For the text-containing cell, return its midpoint in [x, y] coordinate format. 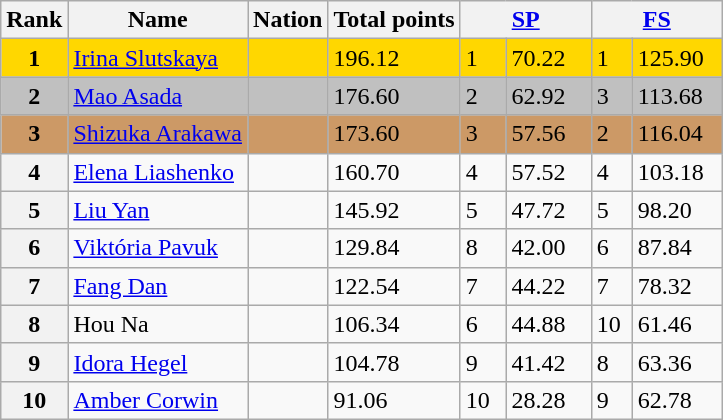
78.32 [677, 286]
103.18 [677, 172]
44.88 [548, 324]
98.20 [677, 210]
Rank [34, 20]
28.28 [548, 400]
44.22 [548, 286]
Nation [288, 20]
173.60 [394, 134]
70.22 [548, 58]
Fang Dan [158, 286]
116.04 [677, 134]
104.78 [394, 362]
Amber Corwin [158, 400]
63.36 [677, 362]
62.78 [677, 400]
57.56 [548, 134]
61.46 [677, 324]
160.70 [394, 172]
Hou Na [158, 324]
91.06 [394, 400]
41.42 [548, 362]
Liu Yan [158, 210]
87.84 [677, 248]
Irina Slutskaya [158, 58]
Idora Hegel [158, 362]
196.12 [394, 58]
47.72 [548, 210]
Viktória Pavuk [158, 248]
Total points [394, 20]
Name [158, 20]
Elena Liashenko [158, 172]
176.60 [394, 96]
57.52 [548, 172]
122.54 [394, 286]
Mao Asada [158, 96]
129.84 [394, 248]
145.92 [394, 210]
106.34 [394, 324]
SP [526, 20]
62.92 [548, 96]
42.00 [548, 248]
FS [656, 20]
Shizuka Arakawa [158, 134]
125.90 [677, 58]
113.68 [677, 96]
